Pinpoint the cell where the given text exists, returning its (X, Y) midpoint coordinate. 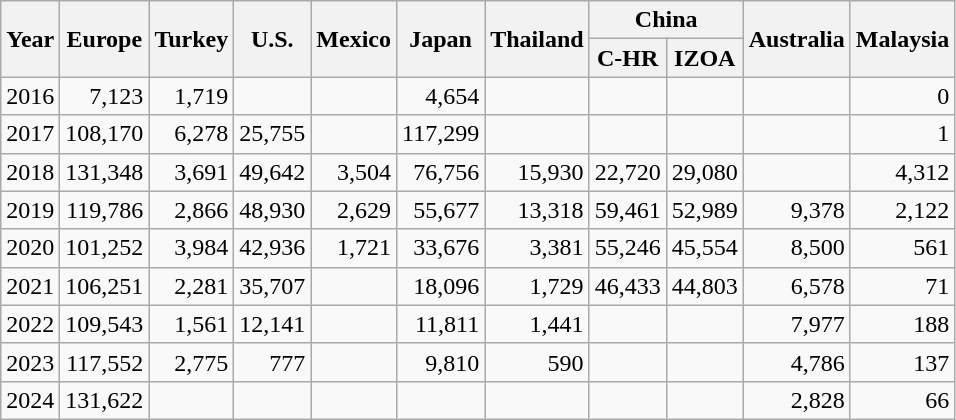
1,561 (192, 324)
8,500 (796, 248)
42,936 (272, 248)
48,930 (272, 210)
Malaysia (902, 39)
3,504 (354, 172)
1,441 (537, 324)
45,554 (704, 248)
1,719 (192, 96)
777 (272, 362)
4,312 (902, 172)
3,381 (537, 248)
1 (902, 134)
China (666, 20)
2,122 (902, 210)
590 (537, 362)
9,810 (440, 362)
561 (902, 248)
49,642 (272, 172)
22,720 (628, 172)
2016 (30, 96)
9,378 (796, 210)
52,989 (704, 210)
Mexico (354, 39)
117,552 (104, 362)
2,775 (192, 362)
Thailand (537, 39)
Australia (796, 39)
137 (902, 362)
2018 (30, 172)
29,080 (704, 172)
Year (30, 39)
106,251 (104, 286)
C-HR (628, 58)
U.S. (272, 39)
2,866 (192, 210)
Japan (440, 39)
4,786 (796, 362)
25,755 (272, 134)
131,348 (104, 172)
44,803 (704, 286)
2,281 (192, 286)
IZOA (704, 58)
71 (902, 286)
2021 (30, 286)
101,252 (104, 248)
12,141 (272, 324)
4,654 (440, 96)
0 (902, 96)
117,299 (440, 134)
13,318 (537, 210)
55,677 (440, 210)
46,433 (628, 286)
33,676 (440, 248)
Turkey (192, 39)
7,977 (796, 324)
109,543 (104, 324)
1,721 (354, 248)
3,984 (192, 248)
35,707 (272, 286)
55,246 (628, 248)
59,461 (628, 210)
15,930 (537, 172)
2022 (30, 324)
2017 (30, 134)
2,828 (796, 400)
131,622 (104, 400)
188 (902, 324)
66 (902, 400)
2,629 (354, 210)
2023 (30, 362)
6,278 (192, 134)
76,756 (440, 172)
119,786 (104, 210)
108,170 (104, 134)
11,811 (440, 324)
1,729 (537, 286)
6,578 (796, 286)
Europe (104, 39)
2019 (30, 210)
2020 (30, 248)
18,096 (440, 286)
7,123 (104, 96)
3,691 (192, 172)
2024 (30, 400)
